Pinpoint the cell where the given text exists, returning its (X, Y) midpoint coordinate. 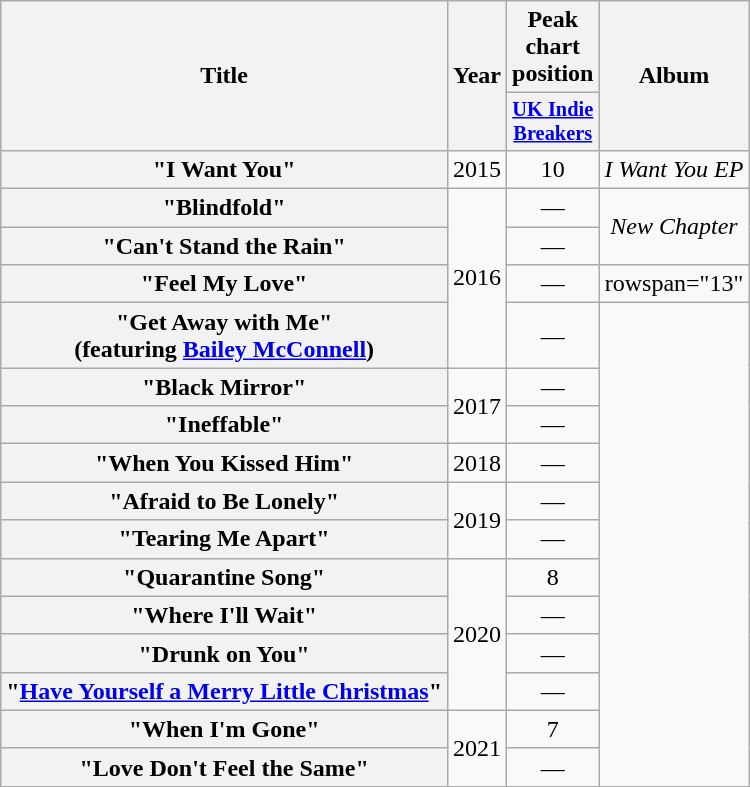
"Have Yourself a Merry Little Christmas" (224, 691)
10 (553, 169)
Title (224, 76)
"Get Away with Me" (featuring Bailey McConnell) (224, 336)
2016 (476, 278)
"Blindfold" (224, 208)
Year (476, 76)
"Drunk on You" (224, 653)
"Quarantine Song" (224, 577)
"Love Don't Feel the Same" (224, 767)
"Black Mirror" (224, 387)
Album (674, 76)
"Feel My Love" (224, 284)
2019 (476, 520)
"When You Kissed Him" (224, 463)
"Tearing Me Apart" (224, 539)
8 (553, 577)
"Ineffable" (224, 425)
Peak chart position (553, 47)
New Chapter (674, 227)
"Where I'll Wait" (224, 615)
"I Want You" (224, 169)
2015 (476, 169)
I Want You EP (674, 169)
7 (553, 729)
2020 (476, 634)
2021 (476, 748)
rowspan="13" (674, 284)
2018 (476, 463)
UK Indie Breakers (553, 122)
"Can't Stand the Rain" (224, 246)
"Afraid to Be Lonely" (224, 501)
"When I'm Gone" (224, 729)
2017 (476, 406)
